From the cell containing the given text, extract its center point as (X, Y) coordinate. 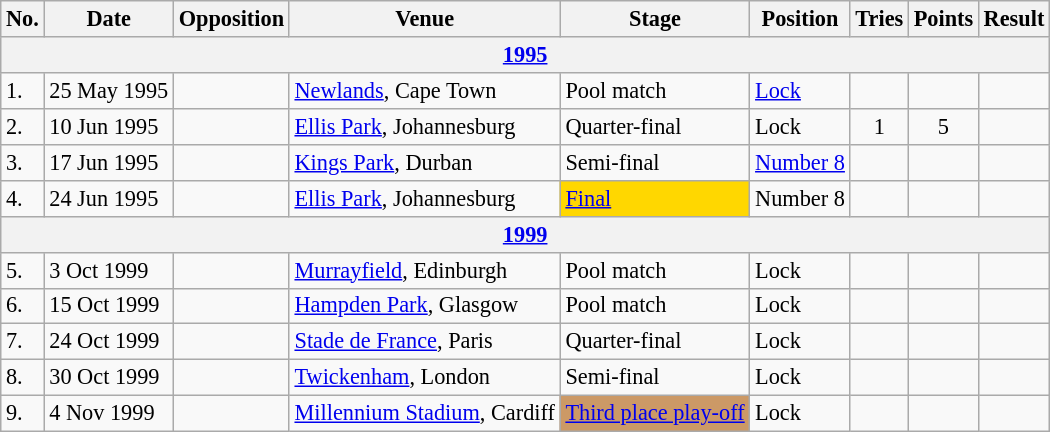
3 Oct 1999 (108, 270)
4 Nov 1999 (108, 414)
Hampden Park, Glasgow (424, 306)
6. (22, 306)
1999 (526, 234)
Date (108, 19)
7. (22, 342)
Result (1014, 19)
30 Oct 1999 (108, 378)
5 (943, 126)
4. (22, 198)
3. (22, 162)
Stage (655, 19)
8. (22, 378)
1. (22, 90)
1 (879, 126)
Points (943, 19)
15 Oct 1999 (108, 306)
Position (800, 19)
Venue (424, 19)
2. (22, 126)
17 Jun 1995 (108, 162)
Newlands, Cape Town (424, 90)
Millennium Stadium, Cardiff (424, 414)
10 Jun 1995 (108, 126)
5. (22, 270)
25 May 1995 (108, 90)
24 Jun 1995 (108, 198)
Murrayfield, Edinburgh (424, 270)
Opposition (231, 19)
No. (22, 19)
9. (22, 414)
Twickenham, London (424, 378)
1995 (526, 55)
Final (655, 198)
Tries (879, 19)
24 Oct 1999 (108, 342)
Kings Park, Durban (424, 162)
Third place play-off (655, 414)
Stade de France, Paris (424, 342)
